Return [X, Y] of the center of cell containing provided text 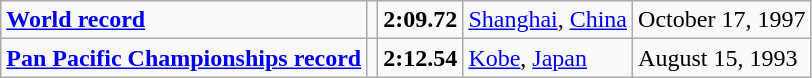
World record [184, 20]
October 17, 1997 [722, 20]
Shanghai, China [548, 20]
Pan Pacific Championships record [184, 58]
Kobe, Japan [548, 58]
2:12.54 [420, 58]
2:09.72 [420, 20]
August 15, 1993 [722, 58]
